Output the (x, y) coordinate of the center of the cell containing the given text.  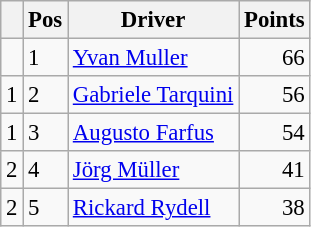
41 (274, 170)
66 (274, 58)
4 (46, 170)
Jörg Müller (154, 170)
5 (46, 208)
Points (274, 20)
Rickard Rydell (154, 208)
54 (274, 133)
56 (274, 95)
3 (46, 133)
Driver (154, 20)
Gabriele Tarquini (154, 95)
Pos (46, 20)
Augusto Farfus (154, 133)
Yvan Muller (154, 58)
38 (274, 208)
